Provide the [x, y] coordinate of the cell's center where the given text is located.  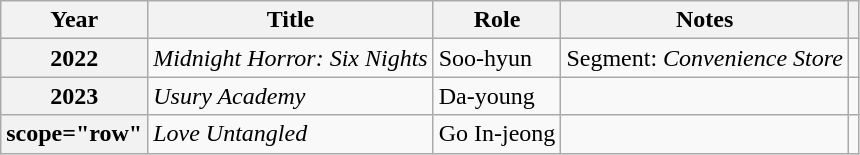
Notes [704, 20]
Love Untangled [291, 134]
Role [497, 20]
2022 [74, 58]
scope="row" [74, 134]
Midnight Horror: Six Nights [291, 58]
Year [74, 20]
Go In-jeong [497, 134]
Da-young [497, 96]
Segment: Convenience Store [704, 58]
2023 [74, 96]
Title [291, 20]
Soo-hyun [497, 58]
Usury Academy [291, 96]
